Return (x, y) of the center of cell containing provided text 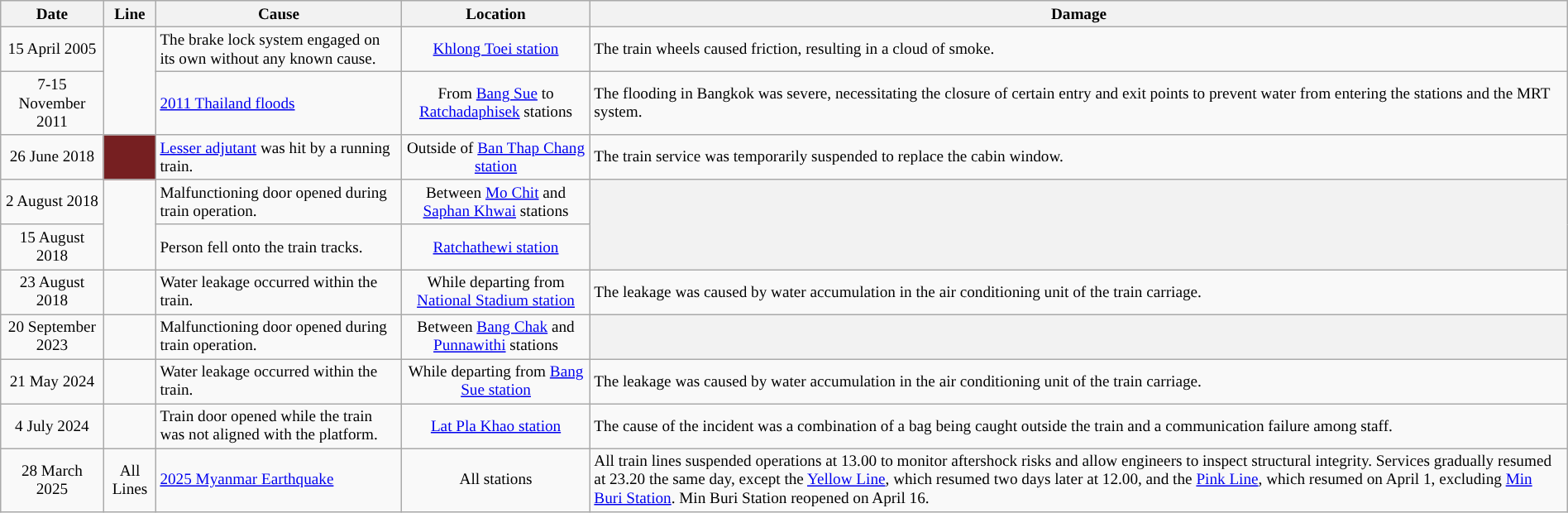
All Lines (130, 480)
2011 Thailand floods (279, 104)
From Bang Sue to Ratchadaphisek stations (496, 104)
Ratchathewi station (496, 247)
Damage (1078, 14)
The train service was temporarily suspended to replace the cabin window. (1078, 157)
7-15 November 2011 (52, 104)
The brake lock system engaged on its own without any known cause. (279, 49)
Between Bang Chak and Punnawithi stations (496, 337)
26 June 2018 (52, 157)
Cause (279, 14)
15 April 2005 (52, 49)
All stations (496, 480)
Location (496, 14)
The cause of the incident was a combination of a bag being caught outside the train and a communication failure among staff. (1078, 426)
Outside of Ban Thap Chang station (496, 157)
Lesser adjutant was hit by a running train. (279, 157)
Khlong Toei station (496, 49)
15 August 2018 (52, 247)
2 August 2018 (52, 202)
Between Mo Chit and Saphan Khwai stations (496, 202)
21 May 2024 (52, 381)
20 September 2023 (52, 337)
2025 Myanmar Earthquake (279, 480)
23 August 2018 (52, 292)
Line (130, 14)
28 March 2025 (52, 480)
Person fell onto the train tracks. (279, 247)
While departing from National Stadium station (496, 292)
Date (52, 14)
While departing from Bang Sue station (496, 381)
Lat Pla Khao station (496, 426)
The train wheels caused friction, resulting in a cloud of smoke. (1078, 49)
4 July 2024 (52, 426)
Train door opened while the train was not aligned with the platform. (279, 426)
